Scan for the cell matching the given text and deliver its (x, y) coordinate at center. 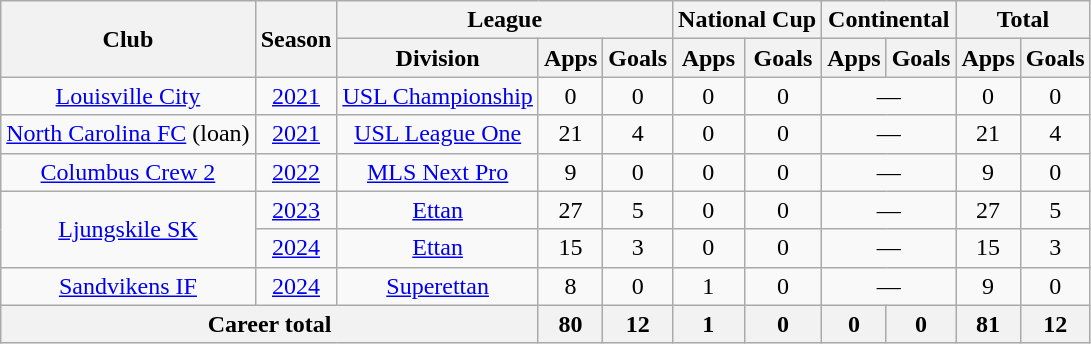
Superettan (438, 286)
North Carolina FC (loan) (128, 134)
Total (1023, 20)
Louisville City (128, 96)
Ljungskile SK (128, 229)
Sandvikens IF (128, 286)
Continental (889, 20)
League (505, 20)
Club (128, 39)
USL League One (438, 134)
MLS Next Pro (438, 172)
Columbus Crew 2 (128, 172)
81 (988, 324)
Season (296, 39)
USL Championship (438, 96)
8 (570, 286)
National Cup (748, 20)
2022 (296, 172)
Career total (270, 324)
Division (438, 58)
80 (570, 324)
2023 (296, 210)
